Identify which cell holds the provided text, then report its (x, y) central coordinate. 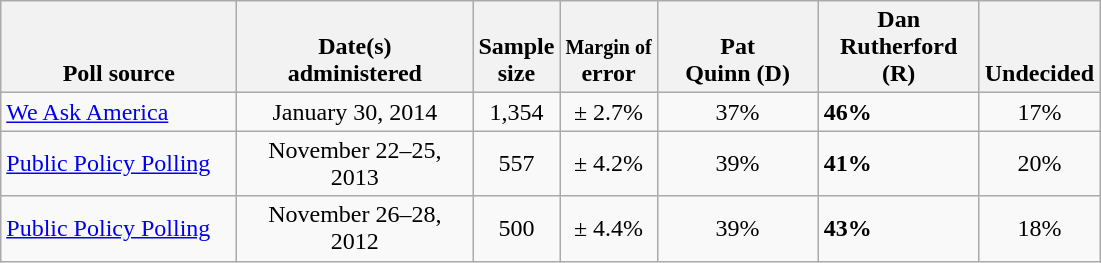
November 26–28, 2012 (355, 228)
46% (898, 112)
November 22–25, 2013 (355, 164)
We Ask America (119, 112)
Margin oferror (608, 47)
43% (898, 228)
1,354 (516, 112)
41% (898, 164)
Date(s)administered (355, 47)
± 4.4% (608, 228)
PatQuinn (D) (738, 47)
500 (516, 228)
557 (516, 164)
Undecided (1039, 47)
± 4.2% (608, 164)
Poll source (119, 47)
January 30, 2014 (355, 112)
20% (1039, 164)
18% (1039, 228)
± 2.7% (608, 112)
Samplesize (516, 47)
DanRutherford (R) (898, 47)
37% (738, 112)
17% (1039, 112)
